From the cell containing the given text, extract its center point as [X, Y] coordinate. 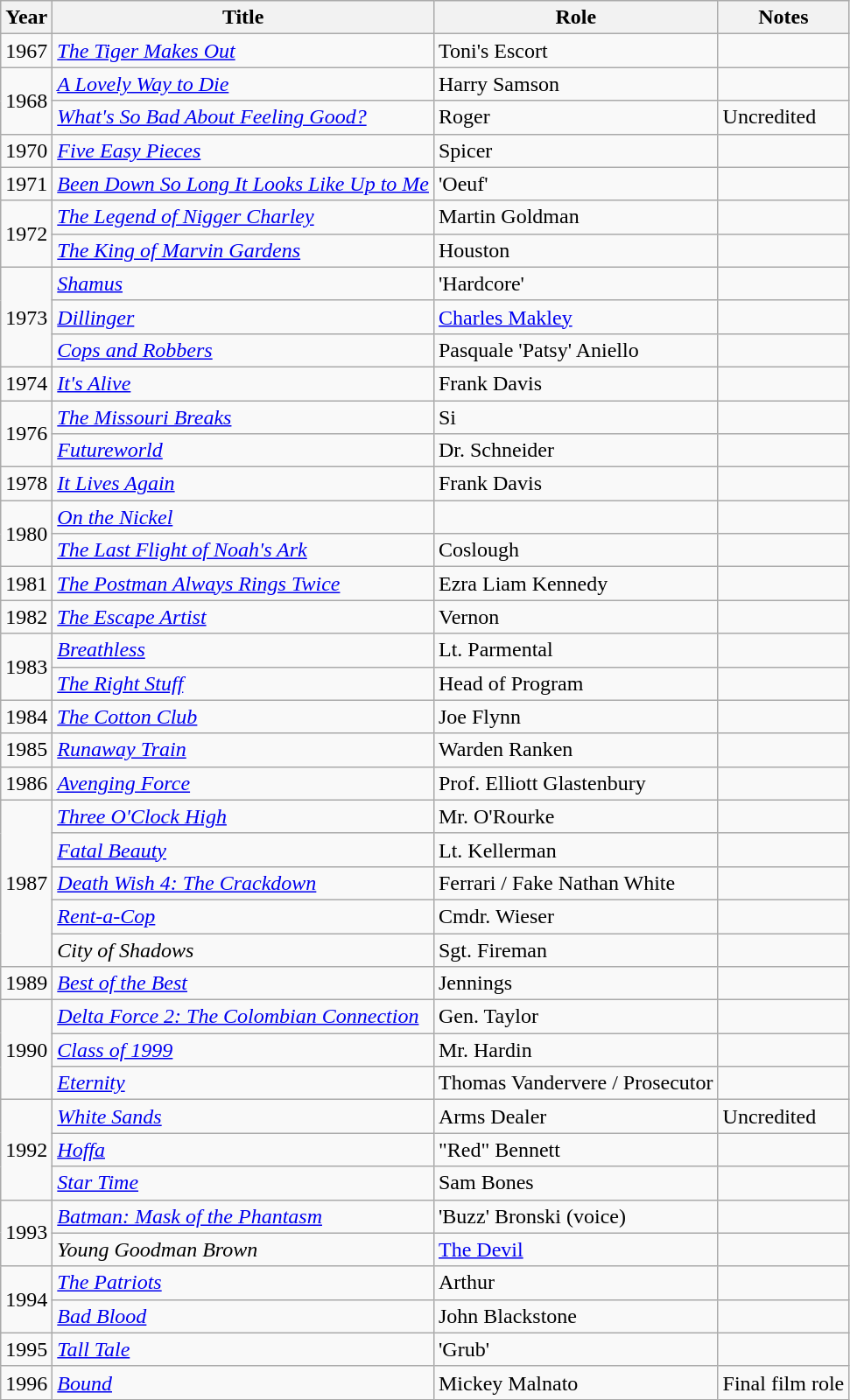
Warden Ranken [576, 750]
The Missouri Breaks [243, 417]
1987 [26, 883]
The Postman Always Rings Twice [243, 584]
Jennings [576, 983]
Young Goodman Brown [243, 1249]
White Sands [243, 1116]
1983 [26, 667]
Houston [576, 250]
Role [576, 17]
1990 [26, 1050]
1993 [26, 1233]
1992 [26, 1150]
1984 [26, 717]
'Oeuf' [576, 184]
Death Wish 4: The Crackdown [243, 883]
Thomas Vandervere / Prosecutor [576, 1083]
Bound [243, 1382]
Star Time [243, 1183]
Breathless [243, 650]
The Patriots [243, 1283]
Vernon [576, 617]
Cops and Robbers [243, 350]
1986 [26, 783]
Roger [576, 117]
Spicer [576, 150]
Title [243, 17]
Cmdr. Wieser [576, 916]
Arms Dealer [576, 1116]
1967 [26, 51]
'Hardcore' [576, 283]
1994 [26, 1299]
Lt. Parmental [576, 650]
The Last Flight of Noah's Ark [243, 550]
Ezra Liam Kennedy [576, 584]
The Legend of Nigger Charley [243, 217]
"Red" Bennett [576, 1150]
Notes [783, 17]
It's Alive [243, 383]
Ferrari / Fake Nathan White [576, 883]
Lt. Kellerman [576, 850]
Martin Goldman [576, 217]
A Lovely Way to Die [243, 84]
1982 [26, 617]
Tall Tale [243, 1349]
Three O'Clock High [243, 816]
The Devil [576, 1249]
Dr. Schneider [576, 451]
Toni's Escort [576, 51]
Si [576, 417]
The Right Stuff [243, 683]
1970 [26, 150]
Coslough [576, 550]
The Escape Artist [243, 617]
Head of Program [576, 683]
Gen. Taylor [576, 1017]
'Grub' [576, 1349]
1976 [26, 434]
The Tiger Makes Out [243, 51]
1973 [26, 317]
Joe Flynn [576, 717]
Best of the Best [243, 983]
Sam Bones [576, 1183]
Charles Makley [576, 317]
Dillinger [243, 317]
Been Down So Long It Looks Like Up to Me [243, 184]
1978 [26, 484]
Eternity [243, 1083]
On the Nickel [243, 517]
The Cotton Club [243, 717]
Arthur [576, 1283]
Prof. Elliott Glastenbury [576, 783]
Mr. O'Rourke [576, 816]
Shamus [243, 283]
Mr. Hardin [576, 1050]
Futureworld [243, 451]
Harry Samson [576, 84]
1996 [26, 1382]
1972 [26, 234]
1985 [26, 750]
It Lives Again [243, 484]
Bad Blood [243, 1316]
Hoffa [243, 1150]
Mickey Malnato [576, 1382]
Delta Force 2: The Colombian Connection [243, 1017]
Sgt. Fireman [576, 949]
Batman: Mask of the Phantasm [243, 1216]
1981 [26, 584]
1971 [26, 184]
City of Shadows [243, 949]
1968 [26, 101]
The King of Marvin Gardens [243, 250]
1980 [26, 534]
1995 [26, 1349]
Rent-a-Cop [243, 916]
'Buzz' Bronski (voice) [576, 1216]
Five Easy Pieces [243, 150]
What's So Bad About Feeling Good? [243, 117]
Class of 1999 [243, 1050]
1974 [26, 383]
Runaway Train [243, 750]
John Blackstone [576, 1316]
Final film role [783, 1382]
1989 [26, 983]
Fatal Beauty [243, 850]
Year [26, 17]
Pasquale 'Patsy' Aniello [576, 350]
Avenging Force [243, 783]
